Find where the given text appears and provide that cell's center as (X, Y) coordinate. 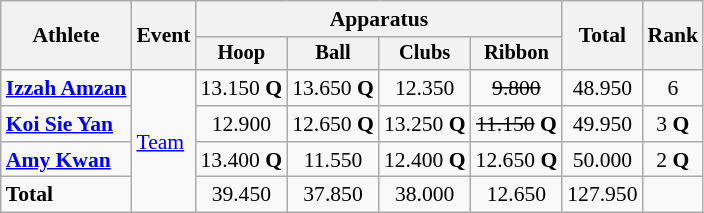
11.150 Q (517, 124)
Hoop (241, 54)
Koi Sie Yan (66, 124)
Ball (333, 54)
Clubs (425, 54)
12.350 (425, 88)
Ribbon (517, 54)
127.950 (602, 195)
12.650 (517, 195)
13.250 Q (425, 124)
13.650 Q (333, 88)
13.400 Q (241, 160)
49.950 (602, 124)
Rank (674, 36)
Apparatus (378, 19)
39.450 (241, 195)
3 Q (674, 124)
12.900 (241, 124)
Amy Kwan (66, 160)
48.950 (602, 88)
Team (163, 141)
37.850 (333, 195)
12.400 Q (425, 160)
13.150 Q (241, 88)
Event (163, 36)
38.000 (425, 195)
2 Q (674, 160)
50.000 (602, 160)
Athlete (66, 36)
11.550 (333, 160)
9.800 (517, 88)
Izzah Amzan (66, 88)
6 (674, 88)
